Search for the cell housing the specified text and yield its (x, y) center coordinate. 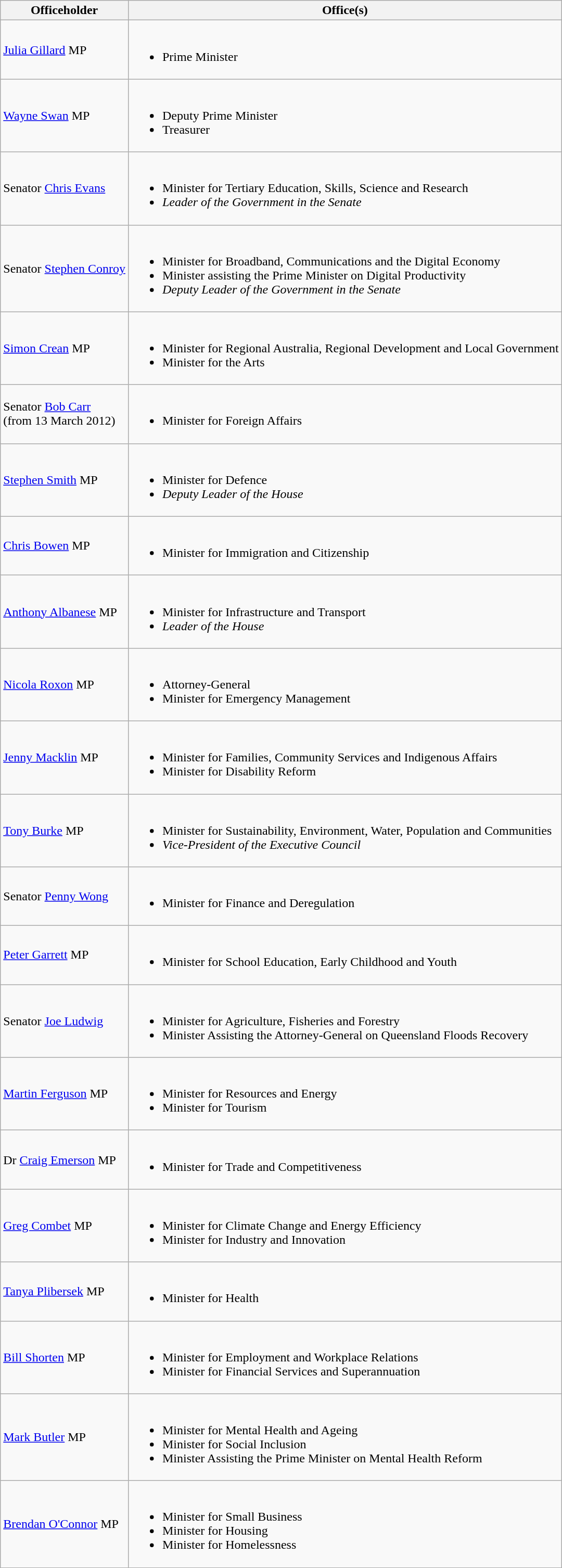
Martin Ferguson MP (65, 1094)
Brendan O'Connor MP (65, 1524)
Prime Minister (344, 50)
Julia Gillard MP (65, 50)
Jenny Macklin MP (65, 757)
Minister for Trade and Competitiveness (344, 1159)
Minister for Regional Australia, Regional Development and Local GovernmentMinister for the Arts (344, 348)
Tony Burke MP (65, 831)
Minister for Families, Community Services and Indigenous AffairsMinister for Disability Reform (344, 757)
Office(s) (344, 10)
Greg Combet MP (65, 1226)
Minister for Foreign Affairs (344, 414)
Bill Shorten MP (65, 1357)
Attorney-GeneralMinister for Emergency Management (344, 684)
Minister for Employment and Workplace RelationsMinister for Financial Services and Superannuation (344, 1357)
Senator Joe Ludwig (65, 1021)
Minister for Climate Change and Energy EfficiencyMinister for Industry and Innovation (344, 1226)
Senator Stephen Conroy (65, 269)
Simon Crean MP (65, 348)
Nicola Roxon MP (65, 684)
Minister for Infrastructure and TransportLeader of the House (344, 611)
Minister for Mental Health and AgeingMinister for Social InclusionMinister Assisting the Prime Minister on Mental Health Reform (344, 1437)
Mark Butler MP (65, 1437)
Stephen Smith MP (65, 480)
Officeholder (65, 10)
Minister for Immigration and Citizenship (344, 545)
Minister for Tertiary Education, Skills, Science and ResearchLeader of the Government in the Senate (344, 188)
Minister for Finance and Deregulation (344, 896)
Minister for School Education, Early Childhood and Youth (344, 955)
Minister for DefenceDeputy Leader of the House (344, 480)
Minister for Agriculture, Fisheries and ForestryMinister Assisting the Attorney-General on Queensland Floods Recovery (344, 1021)
Anthony Albanese MP (65, 611)
Chris Bowen MP (65, 545)
Peter Garrett MP (65, 955)
Deputy Prime MinisterTreasurer (344, 116)
Minister for Health (344, 1292)
Tanya Plibersek MP (65, 1292)
Senator Chris Evans (65, 188)
Dr Craig Emerson MP (65, 1159)
Wayne Swan MP (65, 116)
Senator Penny Wong (65, 896)
Minister for Resources and EnergyMinister for Tourism (344, 1094)
Minister for Small BusinessMinister for HousingMinister for Homelessness (344, 1524)
Senator Bob Carr(from 13 March 2012) (65, 414)
Minister for Sustainability, Environment, Water, Population and CommunitiesVice-President of the Executive Council (344, 831)
